Capture the cell that displays the provided text and extract its [x, y] central coordinate. 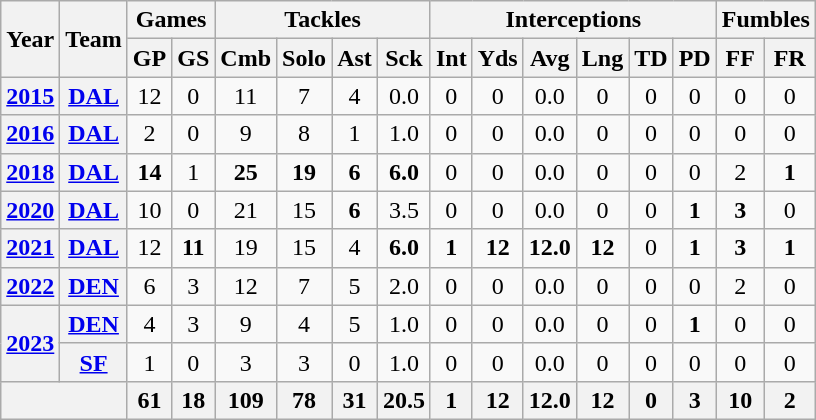
20.5 [404, 400]
Games [170, 20]
2022 [30, 286]
2016 [30, 134]
Lng [602, 58]
Team [94, 39]
GS [194, 58]
Ast [355, 58]
2021 [30, 248]
PD [694, 58]
FR [790, 58]
Fumbles [766, 20]
14 [149, 172]
Tackles [323, 20]
61 [149, 400]
2023 [30, 343]
Year [30, 39]
109 [246, 400]
78 [304, 400]
GP [149, 58]
3.5 [404, 210]
8 [304, 134]
TD [651, 58]
FF [740, 58]
25 [246, 172]
2018 [30, 172]
21 [246, 210]
Avg [550, 58]
Solo [304, 58]
2.0 [404, 286]
18 [194, 400]
2015 [30, 96]
SF [94, 362]
Interceptions [573, 20]
2020 [30, 210]
Yds [498, 58]
31 [355, 400]
Int [451, 58]
Cmb [246, 58]
Sck [404, 58]
